Search for the cell housing the specified text and yield its (x, y) center coordinate. 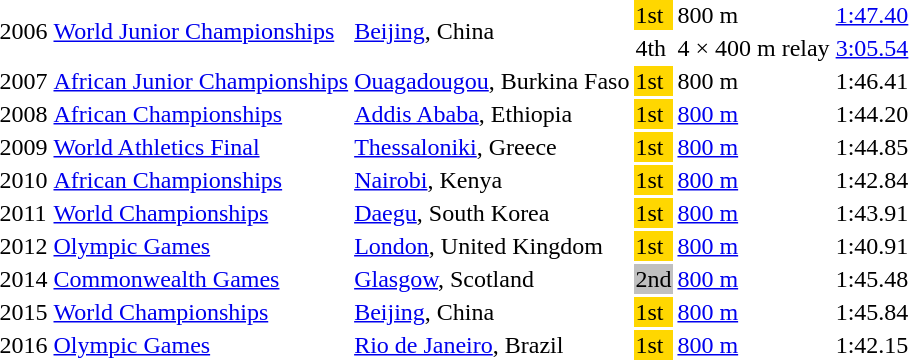
Thessaloniki, Greece (492, 147)
Rio de Janeiro, Brazil (492, 345)
Glasgow, Scotland (492, 279)
4th (654, 48)
Addis Ababa, Ethiopia (492, 114)
African Junior Championships (201, 81)
World Junior Championships (201, 32)
2nd (654, 279)
Nairobi, Kenya (492, 180)
4 × 400 m relay (754, 48)
World Athletics Final (201, 147)
London, United Kingdom (492, 246)
Ouagadougou, Burkina Faso (492, 81)
Daegu, South Korea (492, 213)
Commonwealth Games (201, 279)
